Locate the cell with the specified text and output its (x, y) center coordinate. 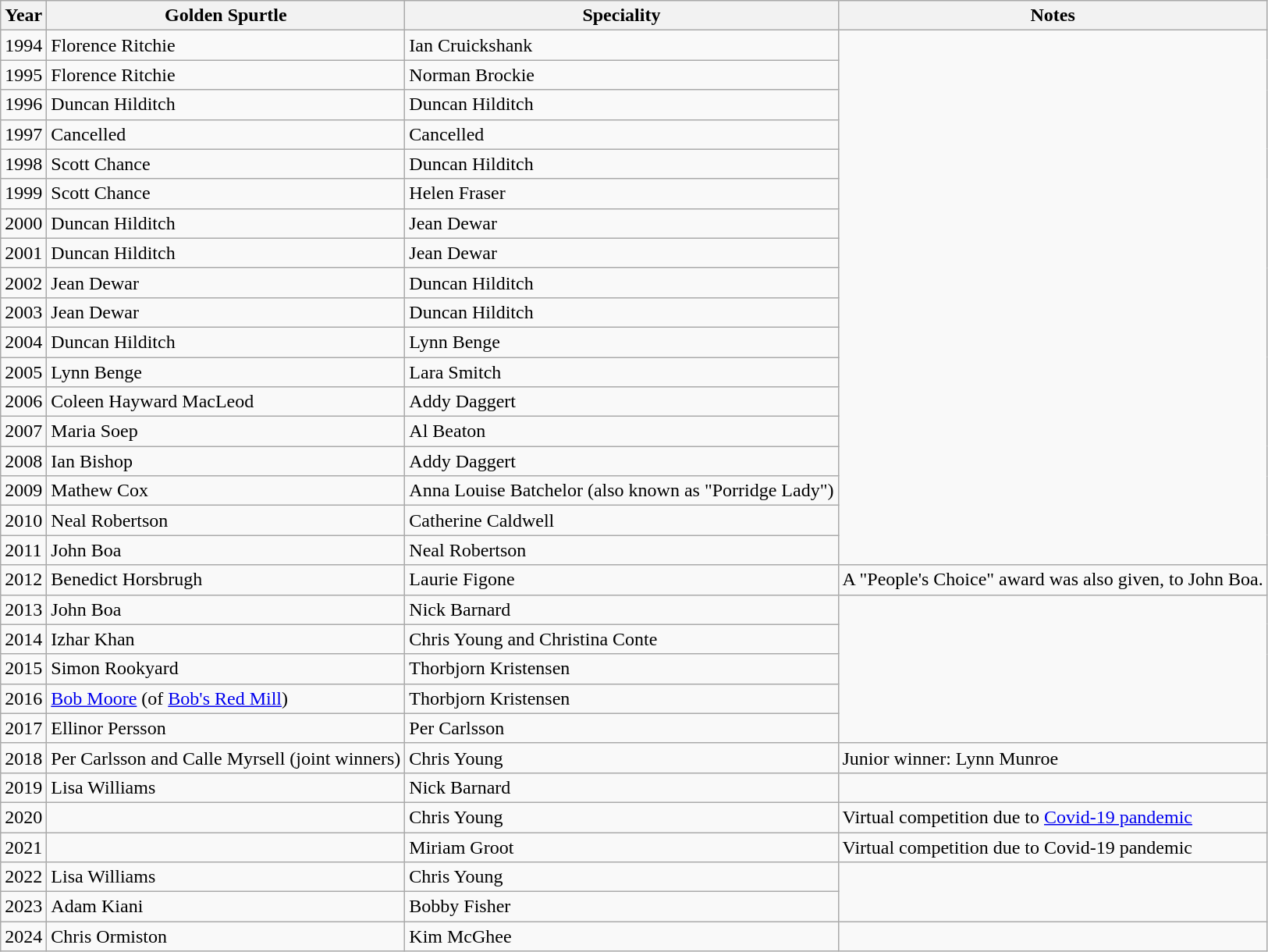
Lara Smitch (621, 372)
2014 (23, 639)
2009 (23, 491)
2007 (23, 432)
1998 (23, 164)
Chris Ormiston (226, 936)
2001 (23, 253)
Al Beaton (621, 432)
Simon Rookyard (226, 669)
2016 (23, 698)
2010 (23, 520)
Bob Moore (of Bob's Red Mill) (226, 698)
2004 (23, 342)
2003 (23, 312)
Golden Spurtle (226, 16)
2012 (23, 580)
2017 (23, 728)
1996 (23, 105)
2021 (23, 847)
Junior winner: Lynn Munroe (1053, 758)
Kim McGhee (621, 936)
2006 (23, 402)
Per Carlsson (621, 728)
2013 (23, 609)
1999 (23, 194)
2011 (23, 550)
Notes (1053, 16)
Speciality (621, 16)
Benedict Horsbrugh (226, 580)
Helen Fraser (621, 194)
2002 (23, 282)
Maria Soep (226, 432)
1997 (23, 134)
2018 (23, 758)
Chris Young and Christina Conte (621, 639)
Norman Brockie (621, 75)
Bobby Fisher (621, 907)
1994 (23, 45)
2015 (23, 669)
Coleen Hayward MacLeod (226, 402)
2019 (23, 787)
Adam Kiani (226, 907)
2008 (23, 461)
1995 (23, 75)
2024 (23, 936)
2022 (23, 877)
Catherine Caldwell (621, 520)
2005 (23, 372)
A "People's Choice" award was also given, to John Boa. (1053, 580)
Year (23, 16)
Laurie Figone (621, 580)
Izhar Khan (226, 639)
Anna Louise Batchelor (also known as "Porridge Lady") (621, 491)
2023 (23, 907)
Ian Bishop (226, 461)
Ian Cruickshank (621, 45)
Mathew Cox (226, 491)
2000 (23, 223)
Ellinor Persson (226, 728)
Per Carlsson and Calle Myrsell (joint winners) (226, 758)
Miriam Groot (621, 847)
2020 (23, 817)
